For the text-containing cell, return its midpoint in (X, Y) coordinate format. 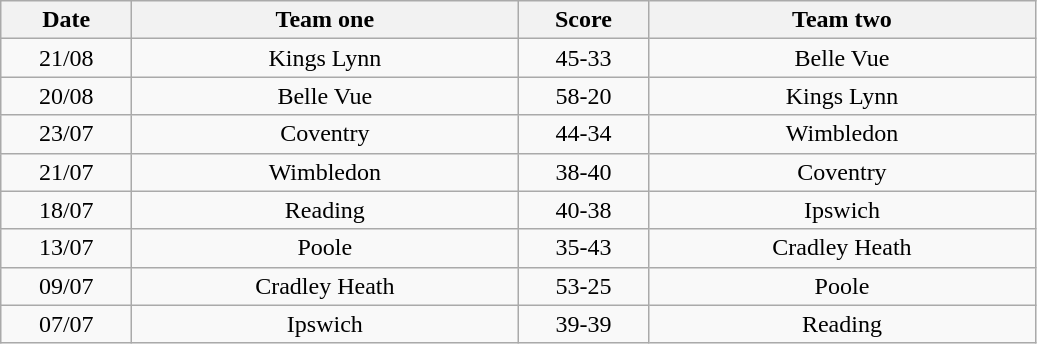
Team one (325, 20)
13/07 (66, 248)
58-20 (584, 96)
20/08 (66, 96)
21/07 (66, 172)
38-40 (584, 172)
Score (584, 20)
39-39 (584, 324)
07/07 (66, 324)
53-25 (584, 286)
23/07 (66, 134)
21/08 (66, 58)
Team two (842, 20)
40-38 (584, 210)
35-43 (584, 248)
Date (66, 20)
18/07 (66, 210)
44-34 (584, 134)
45-33 (584, 58)
09/07 (66, 286)
